Provide the (X, Y) coordinate of the cell's center where the given text is located.  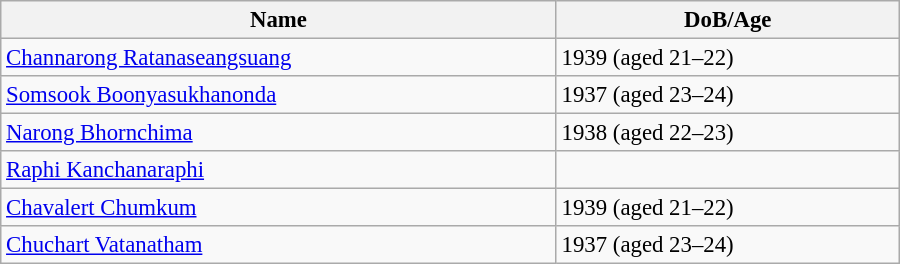
Raphi Kanchanaraphi (279, 170)
DoB/Age (728, 20)
Somsook Boonyasukhanonda (279, 95)
Channarong Ratanaseangsuang (279, 58)
Chavalert Chumkum (279, 208)
Chuchart Vatanatham (279, 245)
Name (279, 20)
Narong Bhornchima (279, 133)
1938 (aged 22–23) (728, 133)
